Extract the [X, Y] coordinate from the center of the cell holding the provided text.  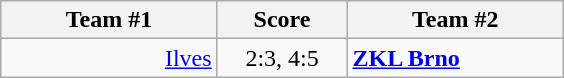
2:3, 4:5 [282, 58]
Team #2 [455, 20]
ZKL Brno [455, 58]
Score [282, 20]
Team #1 [109, 20]
Ilves [109, 58]
